Return the (X, Y) coordinate for the center point of the cell that contains the specified text.  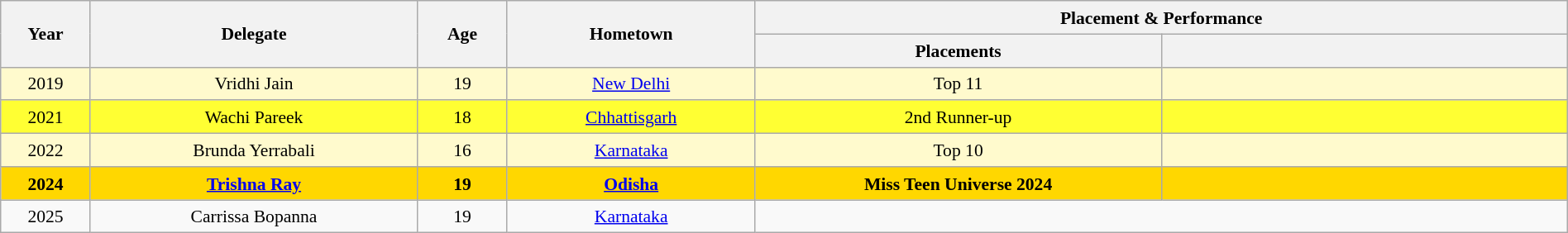
Delegate (253, 34)
2nd Runner-up (958, 117)
16 (463, 150)
Top 11 (958, 83)
Chhattisgarh (631, 117)
Brunda Yerrabali (253, 150)
Miss Teen Universe 2024 (958, 183)
2021 (46, 117)
2022 (46, 150)
Trishna Ray (253, 183)
Hometown (631, 34)
Year (46, 34)
Top 10 (958, 150)
Placement & Performance (1161, 17)
18 (463, 117)
Vridhi Jain (253, 83)
Wachi Pareek (253, 117)
2019 (46, 83)
2025 (46, 216)
Age (463, 34)
Odisha (631, 183)
Placements (958, 50)
Carrissa Bopanna (253, 216)
2024 (46, 183)
New Delhi (631, 83)
